Search for the cell housing the specified text and yield its [X, Y] center coordinate. 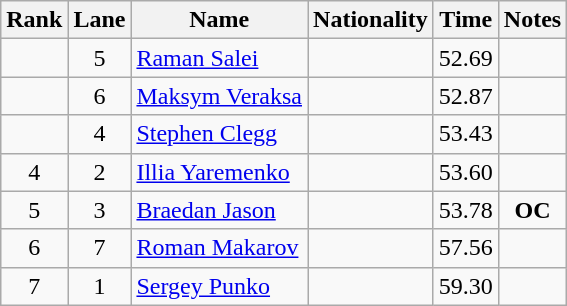
52.69 [466, 58]
53.78 [466, 210]
52.87 [466, 96]
53.60 [466, 172]
Nationality [371, 20]
Time [466, 20]
Stephen Clegg [220, 134]
Raman Salei [220, 58]
53.43 [466, 134]
Roman Makarov [220, 248]
Name [220, 20]
Lane [100, 20]
1 [100, 286]
Rank [34, 20]
Sergey Punko [220, 286]
Notes [532, 20]
59.30 [466, 286]
Braedan Jason [220, 210]
57.56 [466, 248]
2 [100, 172]
3 [100, 210]
OC [532, 210]
Maksym Veraksa [220, 96]
Illia Yaremenko [220, 172]
